Output the (X, Y) coordinate of the center of the cell containing the given text.  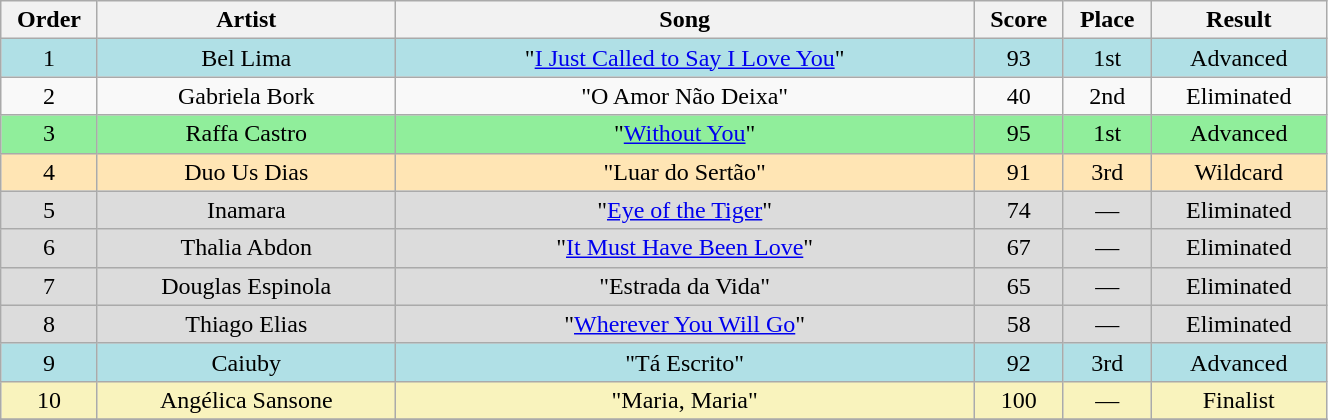
1 (49, 58)
40 (1018, 96)
Inamara (246, 210)
"I Just Called to Say I Love You" (684, 58)
7 (49, 286)
"Maria, Maria" (684, 400)
10 (49, 400)
2 (49, 96)
"It Must Have Been Love" (684, 248)
65 (1018, 286)
67 (1018, 248)
Finalist (1238, 400)
Duo Us Dias (246, 172)
91 (1018, 172)
Song (684, 20)
"Estrada da Vida" (684, 286)
"Luar do Sertão" (684, 172)
Score (1018, 20)
100 (1018, 400)
Thiago Elias (246, 324)
Wildcard (1238, 172)
Artist (246, 20)
95 (1018, 134)
9 (49, 362)
Place (1107, 20)
74 (1018, 210)
Raffa Castro (246, 134)
Angélica Sansone (246, 400)
4 (49, 172)
Order (49, 20)
Bel Lima (246, 58)
2nd (1107, 96)
"Without You" (684, 134)
93 (1018, 58)
"Eye of the Tiger" (684, 210)
Thalia Abdon (246, 248)
92 (1018, 362)
8 (49, 324)
Douglas Espinola (246, 286)
58 (1018, 324)
"O Amor Não Deixa" (684, 96)
5 (49, 210)
3 (49, 134)
"Tá Escrito" (684, 362)
Result (1238, 20)
Caiuby (246, 362)
"Wherever You Will Go" (684, 324)
6 (49, 248)
Gabriela Bork (246, 96)
